Search for the cell housing the specified text and yield its (x, y) center coordinate. 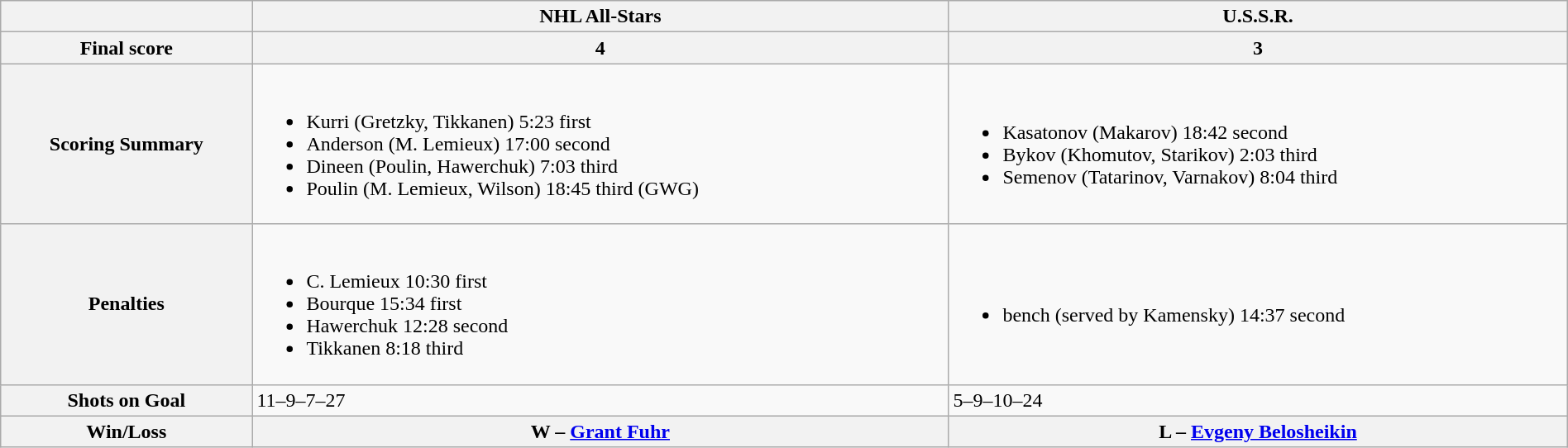
bench (served by Kamensky) 14:37 second (1258, 304)
NHL All-Stars (600, 17)
W – Grant Fuhr (600, 431)
11–9–7–27 (600, 400)
Scoring Summary (127, 144)
4 (600, 48)
Win/Loss (127, 431)
5–9–10–24 (1258, 400)
3 (1258, 48)
Kasatonov (Makarov) 18:42 secondBykov (Khomutov, Starikov) 2:03 thirdSemenov (Tatarinov, Varnakov) 8:04 third (1258, 144)
C. Lemieux 10:30 firstBourque 15:34 firstHawerchuk 12:28 secondTikkanen 8:18 third (600, 304)
Shots on Goal (127, 400)
Penalties (127, 304)
L – Evgeny Belosheikin (1258, 431)
Final score (127, 48)
U.S.S.R. (1258, 17)
